Determine the (x, y) coordinate at the center of the cell enclosing the given text.  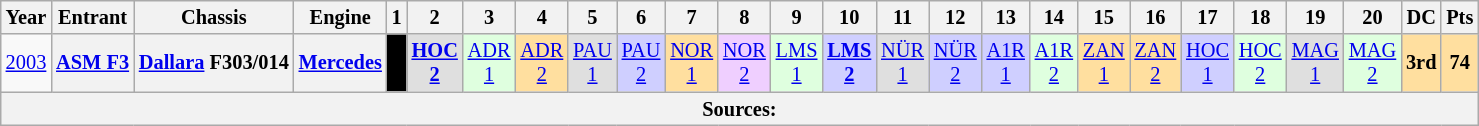
7 (692, 17)
Dallara F303/014 (214, 63)
8 (744, 17)
ADR1 (490, 63)
2 (435, 17)
2003 (26, 63)
ADR2 (542, 63)
A1R2 (1054, 63)
LMS1 (797, 63)
18 (1260, 17)
DC (1421, 17)
ASM F3 (92, 63)
10 (849, 17)
3 (490, 17)
MAG2 (1372, 63)
20 (1372, 17)
MAG1 (1316, 63)
Chassis (214, 17)
19 (1316, 17)
NÜR2 (956, 63)
11 (902, 17)
LMS2 (849, 63)
Year (26, 17)
Pts (1460, 17)
13 (1006, 17)
NÜR1 (902, 63)
Entrant (92, 17)
12 (956, 17)
PAU2 (642, 63)
A1R1 (1006, 63)
HOC1 (1208, 63)
NOR2 (744, 63)
NOR1 (692, 63)
74 (1460, 63)
3rd (1421, 63)
6 (642, 17)
Engine (340, 17)
4 (542, 17)
Sources: (740, 109)
1 (397, 17)
Mercedes (340, 63)
14 (1054, 17)
PAU1 (592, 63)
16 (1156, 17)
15 (1104, 17)
ZAN2 (1156, 63)
9 (797, 17)
5 (592, 17)
ZAN1 (1104, 63)
17 (1208, 17)
